Pinpoint the cell where the given text exists, returning its [X, Y] midpoint coordinate. 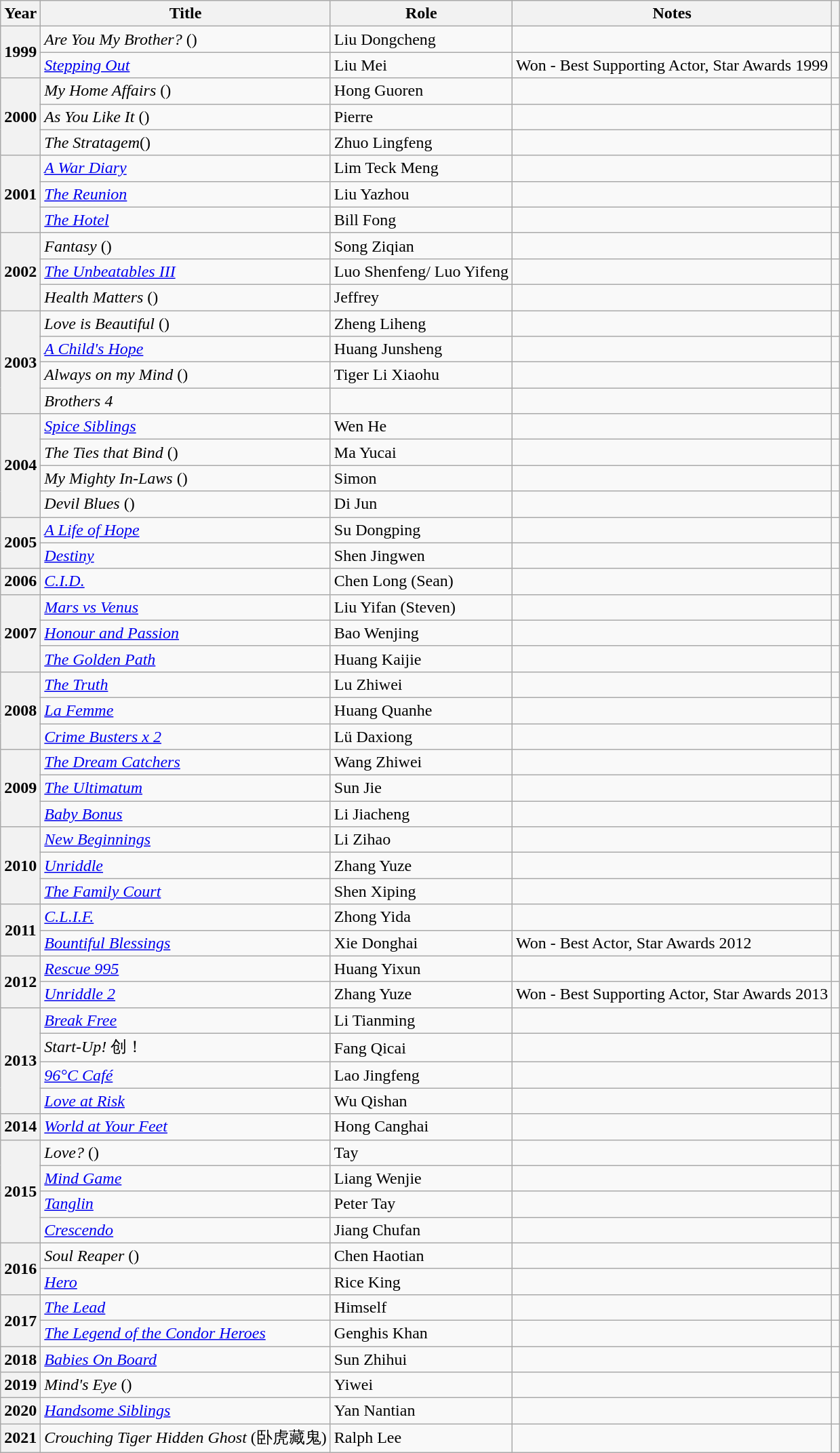
Chen Long (Sean) [421, 581]
Won - Best Supporting Actor, Star Awards 2013 [671, 994]
A Child's Hope [186, 349]
A Life of Hope [186, 530]
2002 [20, 271]
Crouching Tiger Hidden Ghost (卧虎藏鬼) [186, 1438]
2013 [20, 1061]
1999 [20, 52]
The Ultimatum [186, 788]
The Truth [186, 684]
2019 [20, 1385]
Won - Best Actor, Star Awards 2012 [671, 943]
Baby Bonus [186, 814]
Lü Daxiong [421, 736]
Always on my Mind () [186, 375]
Honour and Passion [186, 633]
Wen He [421, 427]
Yan Nantian [421, 1411]
2020 [20, 1411]
My Mighty In-Laws () [186, 478]
Lu Zhiwei [421, 684]
Won - Best Supporting Actor, Star Awards 1999 [671, 65]
Sun Zhihui [421, 1359]
Destiny [186, 556]
Chen Haotian [421, 1256]
The Stratagem() [186, 142]
Hong Canghai [421, 1127]
Love at Risk [186, 1101]
Yiwei [421, 1385]
2016 [20, 1268]
2014 [20, 1127]
2003 [20, 362]
Mind's Eye () [186, 1385]
Huang Yixun [421, 969]
2005 [20, 543]
Mind Game [186, 1178]
Are You My Brother? () [186, 39]
Notes [671, 14]
Love is Beautiful () [186, 324]
The Golden Path [186, 659]
La Femme [186, 710]
Health Matters () [186, 297]
C.I.D. [186, 581]
Hero [186, 1281]
Mars vs Venus [186, 607]
Jiang Chufan [421, 1230]
Wang Zhiwei [421, 762]
Brothers 4 [186, 401]
Wu Qishan [421, 1101]
The Dream Catchers [186, 762]
Rice King [421, 1281]
Fang Qicai [421, 1047]
Tay [421, 1152]
2000 [20, 117]
The Legend of the Condor Heroes [186, 1333]
Tiger Li Xiaohu [421, 375]
2009 [20, 788]
Soul Reaper () [186, 1256]
Lao Jingfeng [421, 1075]
Ma Yucai [421, 452]
Babies On Board [186, 1359]
World at Your Feet [186, 1127]
Pierre [421, 117]
Simon [421, 478]
2006 [20, 581]
Huang Junsheng [421, 349]
Song Ziqian [421, 246]
Xie Donghai [421, 943]
Spice Siblings [186, 427]
Sun Jie [421, 788]
As You Like It () [186, 117]
The Unbeatables III [186, 271]
Lim Teck Meng [421, 168]
Liang Wenjie [421, 1178]
The Reunion [186, 194]
Huang Kaijie [421, 659]
2017 [20, 1320]
2004 [20, 465]
C.L.I.F. [186, 917]
2011 [20, 930]
Role [421, 14]
2012 [20, 982]
Luo Shenfeng/ Luo Yifeng [421, 271]
The Hotel [186, 220]
Title [186, 14]
Ralph Lee [421, 1438]
Zhong Yida [421, 917]
Shen Jingwen [421, 556]
Love? () [186, 1152]
Handsome Siblings [186, 1411]
Zhuo Lingfeng [421, 142]
Liu Yazhou [421, 194]
The Family Court [186, 891]
Rescue 995 [186, 969]
2021 [20, 1438]
Genghis Khan [421, 1333]
A War Diary [186, 168]
Tanglin [186, 1204]
Zheng Liheng [421, 324]
Liu Yifan (Steven) [421, 607]
Break Free [186, 1020]
96°C Café [186, 1075]
The Ties that Bind () [186, 452]
2015 [20, 1191]
2018 [20, 1359]
Liu Mei [421, 65]
Li Tianming [421, 1020]
2001 [20, 194]
Di Jun [421, 504]
Li Jiacheng [421, 814]
Jeffrey [421, 297]
Unriddle 2 [186, 994]
Himself [421, 1307]
2007 [20, 633]
Su Dongping [421, 530]
Devil Blues () [186, 504]
New Beginnings [186, 840]
Unriddle [186, 866]
Stepping Out [186, 65]
Shen Xiping [421, 891]
2010 [20, 866]
Peter Tay [421, 1204]
My Home Affairs () [186, 91]
Fantasy () [186, 246]
Liu Dongcheng [421, 39]
2008 [20, 710]
Huang Quanhe [421, 710]
Hong Guoren [421, 91]
Crescendo [186, 1230]
The Lead [186, 1307]
Li Zihao [421, 840]
Crime Busters x 2 [186, 736]
Start-Up! 创！ [186, 1047]
Bountiful Blessings [186, 943]
Year [20, 14]
Bill Fong [421, 220]
Bao Wenjing [421, 633]
